For the text-containing cell, return its midpoint in (x, y) coordinate format. 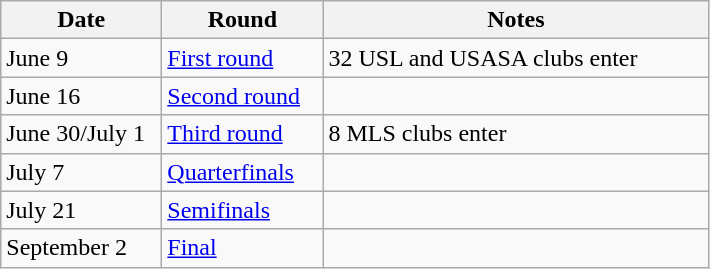
8 MLS clubs enter (516, 134)
Second round (242, 96)
June 30/July 1 (82, 134)
September 2 (82, 248)
Quarterfinals (242, 172)
July 7 (82, 172)
Third round (242, 134)
July 21 (82, 210)
First round (242, 58)
Final (242, 248)
Date (82, 20)
June 9 (82, 58)
Semifinals (242, 210)
Notes (516, 20)
June 16 (82, 96)
Round (242, 20)
32 USL and USASA clubs enter (516, 58)
